Determine the (X, Y) coordinate at the center of the cell enclosing the given text.  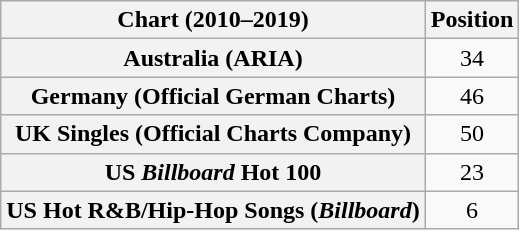
Position (472, 20)
Germany (Official German Charts) (213, 96)
US Hot R&B/Hip-Hop Songs (Billboard) (213, 210)
23 (472, 172)
Chart (2010–2019) (213, 20)
6 (472, 210)
US Billboard Hot 100 (213, 172)
50 (472, 134)
34 (472, 58)
46 (472, 96)
Australia (ARIA) (213, 58)
UK Singles (Official Charts Company) (213, 134)
